Capture the cell that displays the provided text and extract its [x, y] central coordinate. 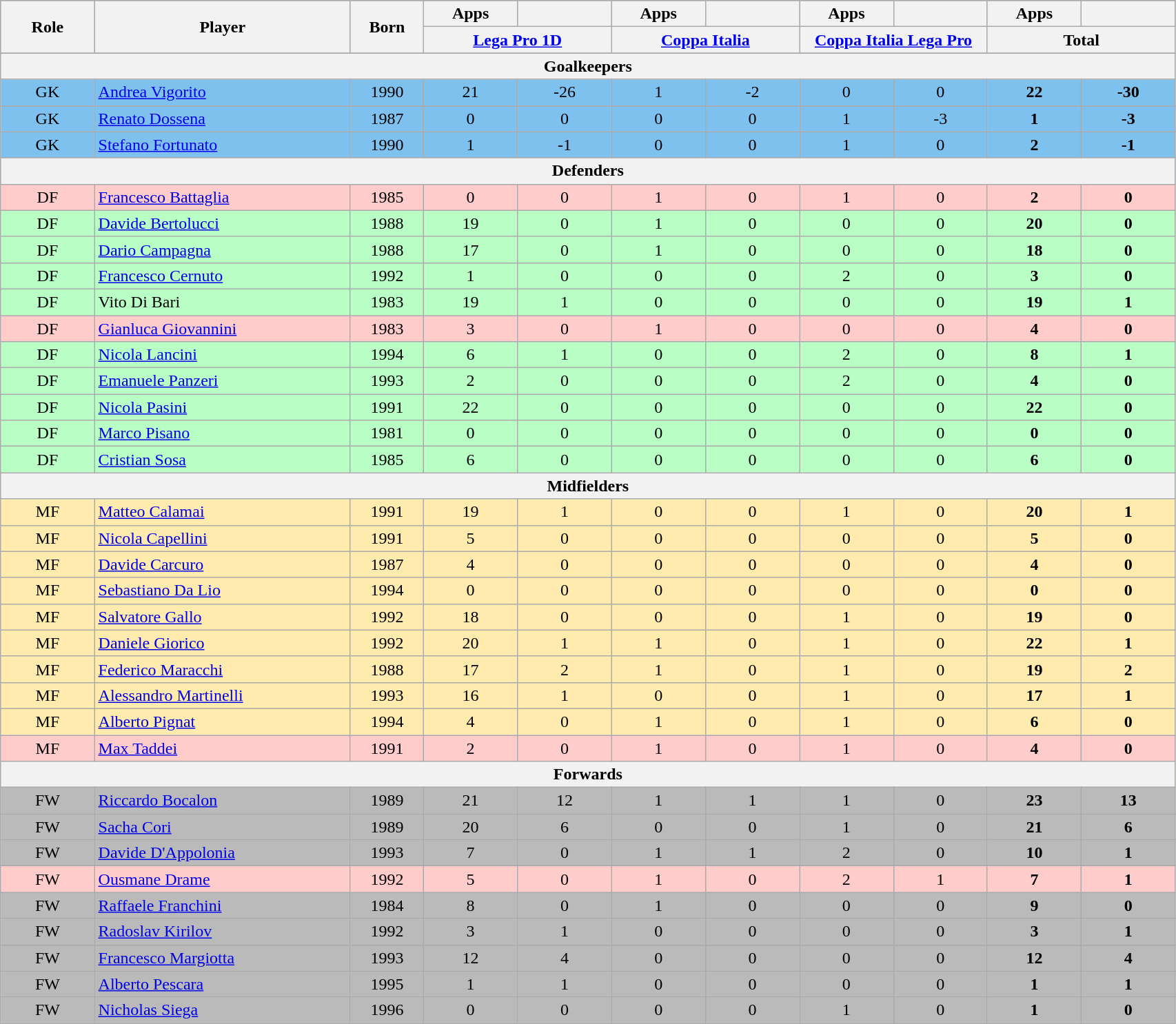
Defenders [588, 171]
Stefano Fortunato [222, 145]
Salvatore Gallo [222, 617]
Federico Maracchi [222, 669]
Andrea Vigorito [222, 92]
1981 [387, 433]
Nicholas Siega [222, 1010]
Coppa Italia Lega Pro [893, 40]
1996 [387, 1010]
Davide Bertolucci [222, 223]
Raffaele Franchini [222, 905]
1984 [387, 905]
Sacha Cori [222, 827]
Radoslav Kirilov [222, 932]
Lega Pro 1D [517, 40]
-26 [565, 92]
Nicola Lancini [222, 355]
Forwards [588, 775]
Role [48, 27]
Francesco Margiotta [222, 958]
Alberto Pignat [222, 721]
Vito Di Bari [222, 302]
Midfielders [588, 486]
Goalkeepers [588, 66]
Total [1081, 40]
1995 [387, 984]
23 [1034, 801]
Marco Pisano [222, 433]
Cristian Sosa [222, 460]
Daniele Giorico [222, 643]
Sebastiano Da Lio [222, 591]
Renato Dossena [222, 119]
Gianluca Giovannini [222, 329]
16 [470, 695]
-30 [1128, 92]
Francesco Cernuto [222, 276]
10 [1034, 853]
Alberto Pescara [222, 984]
Ousmane Drame [222, 879]
Nicola Capellini [222, 538]
-2 [752, 92]
Davide D'Appolonia [222, 853]
Matteo Calamai [222, 512]
Emanuele Panzeri [222, 381]
13 [1128, 801]
Davide Carcuro [222, 564]
Dario Campagna [222, 249]
Francesco Battaglia [222, 197]
Player [222, 27]
Alessandro Martinelli [222, 695]
Max Taddei [222, 748]
9 [1034, 905]
Coppa Italia [706, 40]
Nicola Pasini [222, 407]
Riccardo Bocalon [222, 801]
Born [387, 27]
